Return [x, y] of the center of cell containing provided text 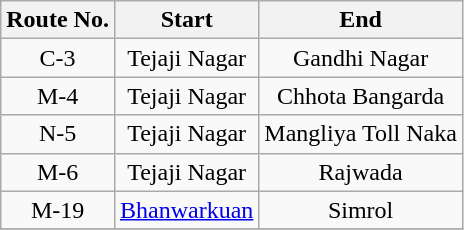
M-6 [58, 172]
Rajwada [361, 172]
N-5 [58, 134]
Start [186, 20]
C-3 [58, 58]
Chhota Bangarda [361, 96]
End [361, 20]
M-4 [58, 96]
Route No. [58, 20]
M-19 [58, 210]
Simrol [361, 210]
Bhanwarkuan [186, 210]
Mangliya Toll Naka [361, 134]
Gandhi Nagar [361, 58]
